Extract the [x, y] coordinate from the center of the cell holding the provided text.  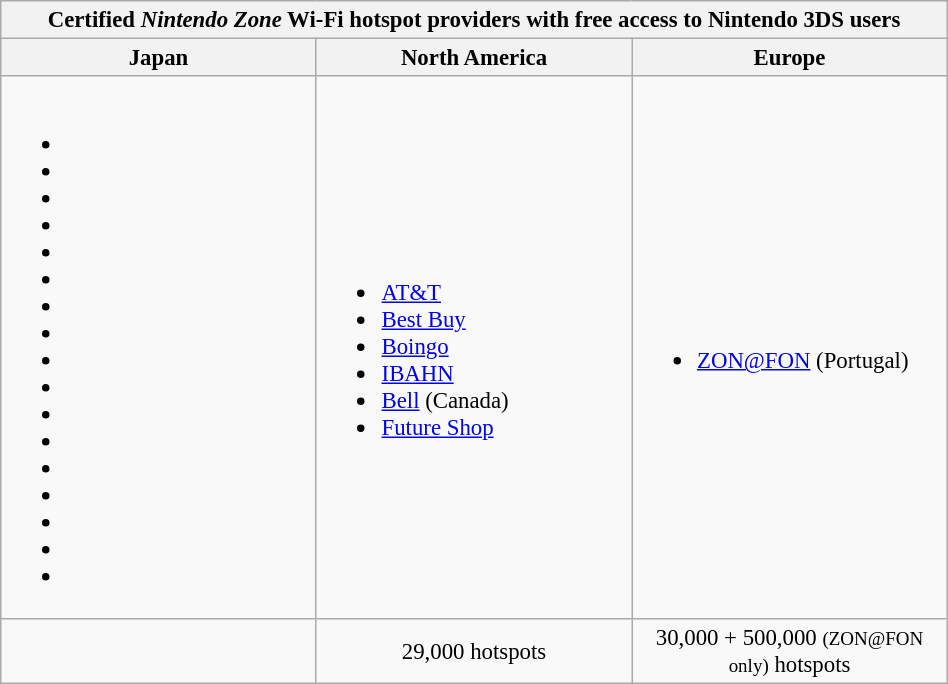
Certified Nintendo Zone Wi-Fi hotspot providers with free access to Nintendo 3DS users [474, 20]
30,000 + 500,000 (ZON@FON only) hotspots [790, 650]
North America [474, 57]
Europe [790, 57]
Japan [158, 57]
29,000 hotspots [474, 650]
ZON@FON (Portugal) [790, 347]
AT&TBest BuyBoingoIBAHNBell (Canada)Future Shop [474, 347]
